Determine the (X, Y) coordinate at the center of the cell enclosing the given text.  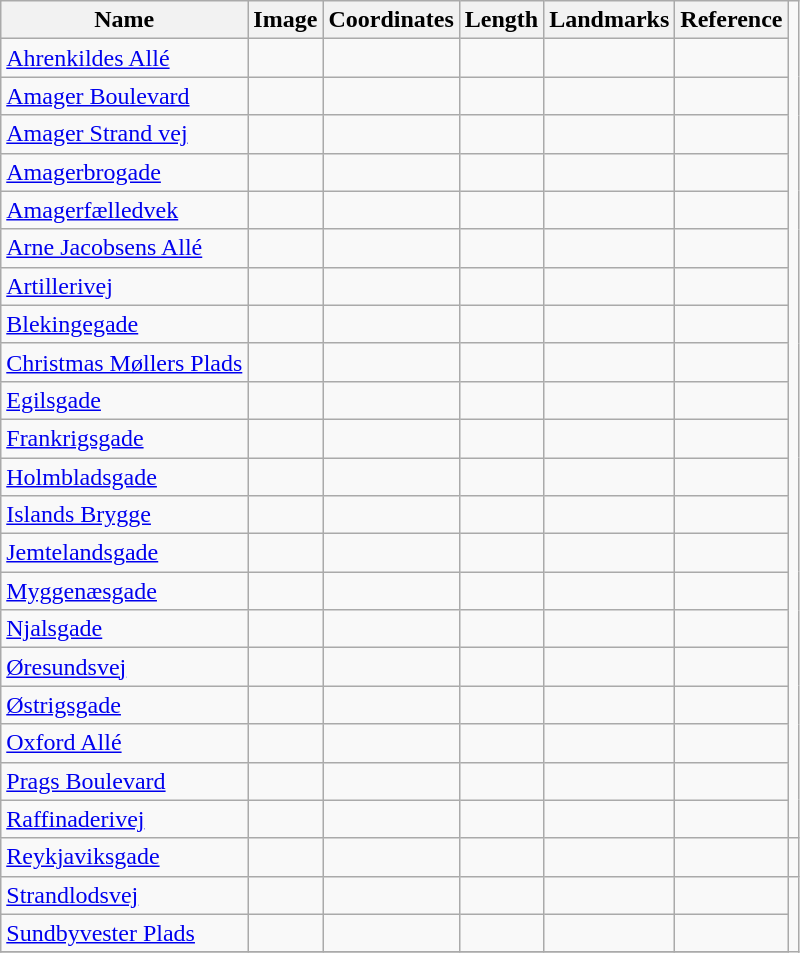
Artillerivej (124, 286)
Coordinates (391, 20)
Name (124, 20)
Frankrigsgade (124, 438)
Østrigsgade (124, 705)
Ahrenkildes Allé (124, 58)
Amager Strand vej (124, 134)
Prags Boulevard (124, 781)
Raffinaderivej (124, 819)
Øresundsvej (124, 667)
Myggenæsgade (124, 591)
Landmarks (610, 20)
Christmas Møllers Plads (124, 362)
Islands Brygge (124, 515)
Njalsgade (124, 629)
Image (286, 20)
Sundbyvester Plads (124, 933)
Oxford Allé (124, 743)
Jemtelandsgade (124, 553)
Egilsgade (124, 400)
Reykjaviksgade (124, 857)
Reference (732, 20)
Length (501, 20)
Amagerfælledvek (124, 210)
Amager Boulevard (124, 96)
Arne Jacobsens Allé (124, 248)
Blekingegade (124, 324)
Holmbladsgade (124, 477)
Strandlodsvej (124, 895)
Amagerbrogade (124, 172)
